Locate the cell with the specified text and output its (X, Y) center coordinate. 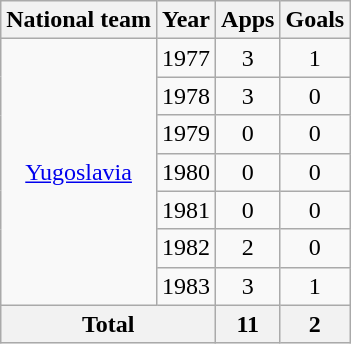
1978 (186, 96)
1979 (186, 134)
Total (108, 324)
Yugoslavia (79, 172)
1980 (186, 172)
1983 (186, 286)
11 (248, 324)
1981 (186, 210)
Apps (248, 20)
1982 (186, 248)
1977 (186, 58)
Year (186, 20)
Goals (315, 20)
National team (79, 20)
